Identify which cell holds the provided text, then report its (x, y) central coordinate. 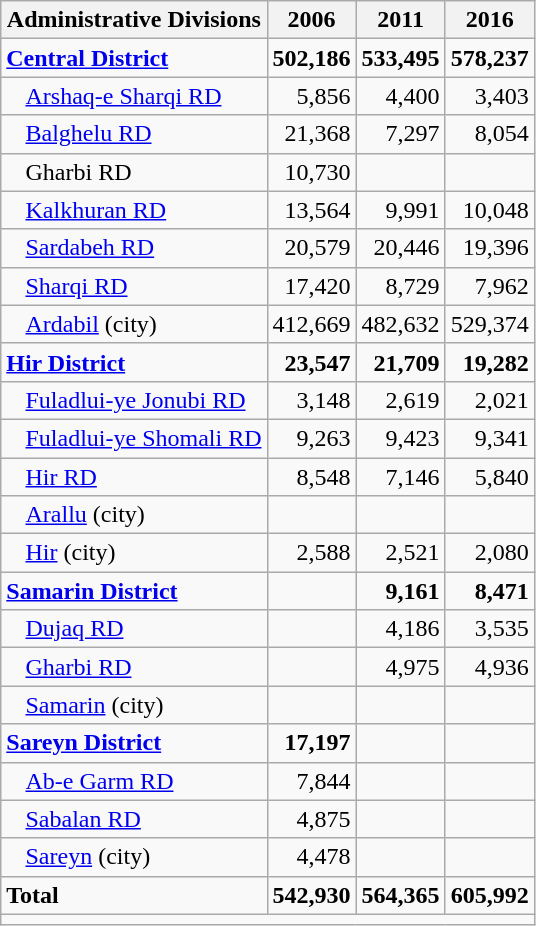
8,729 (400, 286)
21,709 (400, 362)
Total (134, 895)
3,535 (490, 629)
Administrative Divisions (134, 20)
412,669 (312, 324)
4,400 (400, 96)
9,161 (400, 591)
7,844 (312, 781)
3,148 (312, 400)
2,021 (490, 400)
2006 (312, 20)
20,579 (312, 248)
605,992 (490, 895)
7,146 (400, 477)
Fuladlui-ye Jonubi RD (134, 400)
2011 (400, 20)
23,547 (312, 362)
Sareyn (city) (134, 857)
482,632 (400, 324)
9,991 (400, 210)
Arallu (city) (134, 515)
2,619 (400, 400)
13,564 (312, 210)
9,423 (400, 438)
10,730 (312, 172)
5,856 (312, 96)
2,588 (312, 553)
21,368 (312, 134)
578,237 (490, 58)
Central District (134, 58)
3,403 (490, 96)
Sharqi RD (134, 286)
Sareyn District (134, 743)
8,548 (312, 477)
19,396 (490, 248)
Ab-e Garm RD (134, 781)
2016 (490, 20)
9,341 (490, 438)
Hir RD (134, 477)
Hir District (134, 362)
542,930 (312, 895)
Hir (city) (134, 553)
19,282 (490, 362)
564,365 (400, 895)
2,080 (490, 553)
Balghelu RD (134, 134)
529,374 (490, 324)
Samarin District (134, 591)
Arshaq-e Sharqi RD (134, 96)
502,186 (312, 58)
5,840 (490, 477)
2,521 (400, 553)
533,495 (400, 58)
Ardabil (city) (134, 324)
17,420 (312, 286)
Sabalan RD (134, 819)
Kalkhuran RD (134, 210)
Samarin (city) (134, 705)
7,297 (400, 134)
8,054 (490, 134)
4,478 (312, 857)
Fuladlui-ye Shomali RD (134, 438)
17,197 (312, 743)
7,962 (490, 286)
10,048 (490, 210)
4,186 (400, 629)
Sardabeh RD (134, 248)
8,471 (490, 591)
4,975 (400, 667)
4,936 (490, 667)
4,875 (312, 819)
Dujaq RD (134, 629)
20,446 (400, 248)
9,263 (312, 438)
